Capture the cell that displays the provided text and extract its [X, Y] central coordinate. 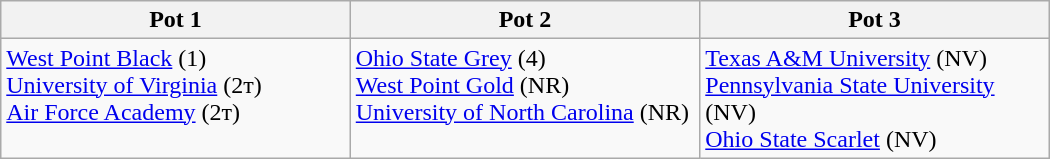
Texas A&M University (NV)Pennsylvania State University (NV)Ohio State Scarlet (NV) [875, 98]
West Point Black (1)University of Virginia (2т)Air Force Academy (2т) [176, 98]
Pot 1 [176, 20]
Pot 2 [525, 20]
Ohio State Grey (4)West Point Gold (NR)University of North Carolina (NR) [525, 98]
Pot 3 [875, 20]
